Identify which cell holds the provided text, then report its (X, Y) central coordinate. 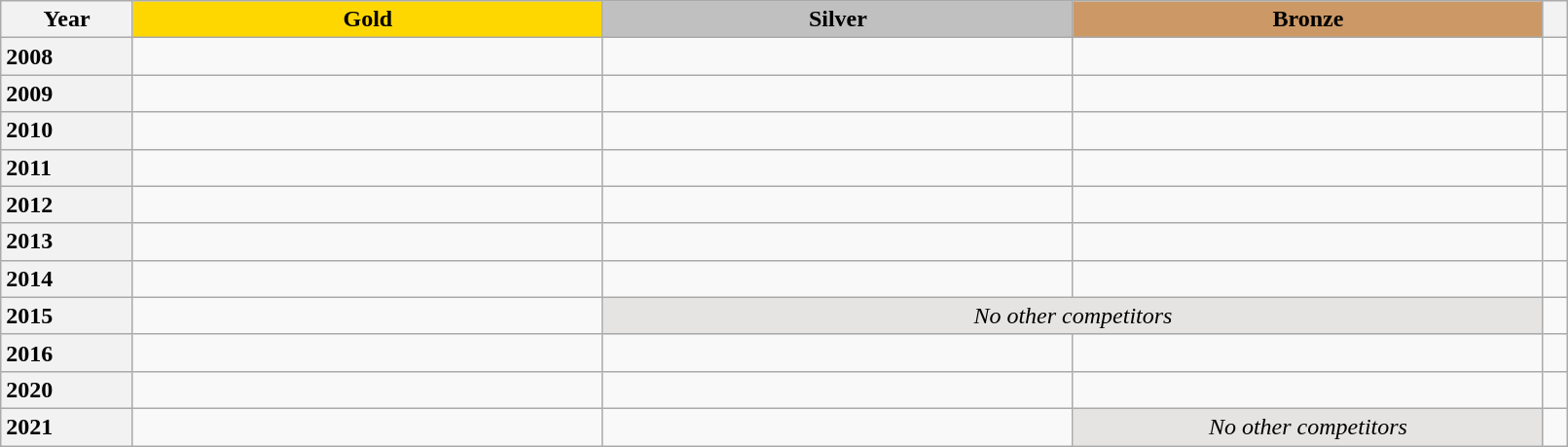
Silver (837, 19)
2010 (67, 130)
Bronze (1308, 19)
Gold (368, 19)
2014 (67, 279)
2016 (67, 353)
2021 (67, 427)
2008 (67, 56)
2020 (67, 390)
2009 (67, 93)
2011 (67, 168)
2015 (67, 316)
2013 (67, 242)
2012 (67, 205)
Year (67, 19)
